Provide the [x, y] coordinate of the cell's center where the given text is located.  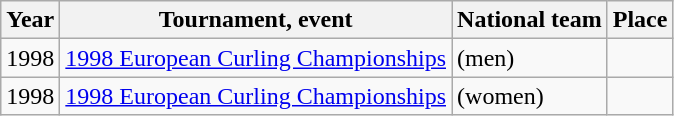
Tournament, event [256, 20]
National team [530, 20]
Place [640, 20]
(men) [530, 58]
(women) [530, 96]
Year [30, 20]
